Capture the cell that displays the provided text and extract its [x, y] central coordinate. 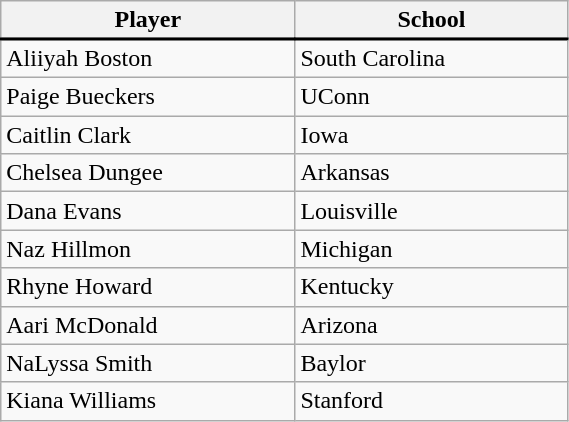
School [432, 20]
Arizona [432, 325]
Iowa [432, 135]
Dana Evans [148, 211]
Kiana Williams [148, 401]
Caitlin Clark [148, 135]
Chelsea Dungee [148, 173]
Kentucky [432, 287]
Player [148, 20]
Michigan [432, 249]
Aari McDonald [148, 325]
Louisville [432, 211]
Paige Bueckers [148, 97]
Rhyne Howard [148, 287]
UConn [432, 97]
NaLyssa Smith [148, 363]
Arkansas [432, 173]
Naz Hillmon [148, 249]
Aliiyah Boston [148, 58]
Stanford [432, 401]
Baylor [432, 363]
South Carolina [432, 58]
